Return the (x, y) coordinate for the center point of the cell that contains the specified text.  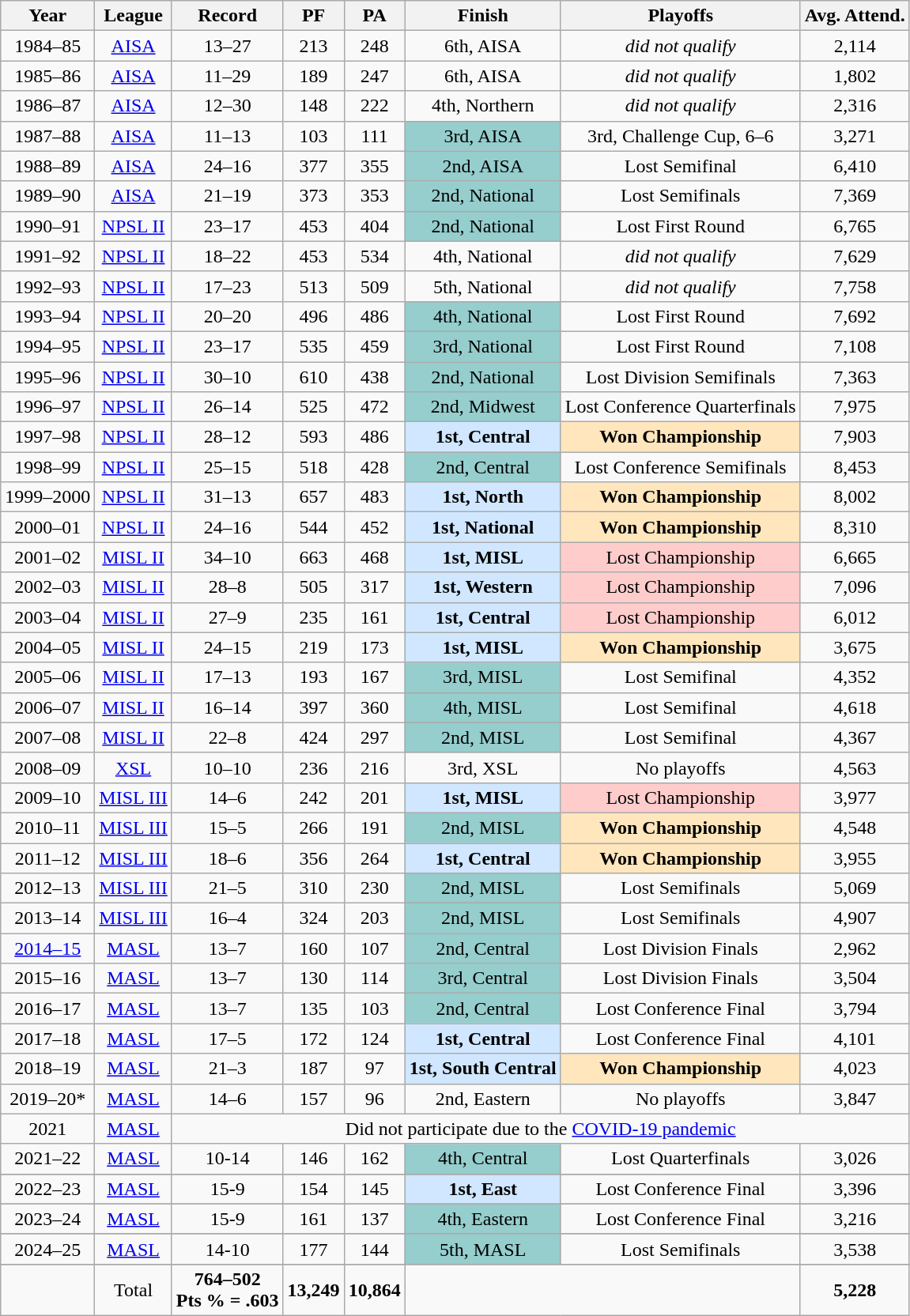
236 (313, 767)
14-10 (228, 1249)
PA (375, 16)
1996–97 (47, 407)
2002–03 (47, 587)
191 (375, 828)
1st, North (482, 497)
1985–86 (47, 76)
1994–95 (47, 346)
397 (313, 707)
1998–99 (47, 467)
7,363 (855, 377)
124 (375, 1039)
173 (375, 647)
17–13 (228, 677)
219 (313, 647)
10–10 (228, 767)
2015–16 (47, 979)
3rd, AISA (482, 136)
12–30 (228, 106)
114 (375, 979)
2021–22 (47, 1159)
22–8 (228, 737)
17–5 (228, 1039)
154 (313, 1189)
13,249 (313, 1290)
187 (313, 1069)
1991–92 (47, 256)
157 (313, 1099)
428 (375, 467)
7,108 (855, 346)
438 (375, 377)
6,012 (855, 617)
2013–14 (47, 918)
663 (313, 557)
Lost Conference Quarterfinals (680, 407)
764–502Pts % = .603 (228, 1290)
10-14 (228, 1159)
4,367 (855, 737)
544 (313, 527)
24–15 (228, 647)
264 (375, 858)
1999–2000 (47, 497)
2,114 (855, 46)
230 (375, 888)
3rd, Central (482, 979)
172 (313, 1039)
1st, National (482, 527)
297 (375, 737)
193 (313, 677)
2024–25 (47, 1249)
3rd, National (482, 346)
2nd, Midwest (482, 407)
2,962 (855, 948)
2011–12 (47, 858)
2005–06 (47, 677)
4,023 (855, 1069)
216 (375, 767)
483 (375, 497)
11–13 (228, 136)
7,629 (855, 256)
2009–10 (47, 798)
3,955 (855, 858)
7,369 (855, 196)
3,504 (855, 979)
201 (375, 798)
34–10 (228, 557)
97 (375, 1069)
4,548 (855, 828)
Year (47, 16)
2016–17 (47, 1009)
3,847 (855, 1099)
25–15 (228, 467)
Lost Conference Semifinals (680, 467)
96 (375, 1099)
203 (375, 918)
310 (313, 888)
610 (313, 377)
21–19 (228, 196)
20–20 (228, 316)
7,758 (855, 286)
3,977 (855, 798)
Finish (482, 16)
424 (313, 737)
3,538 (855, 1249)
Total (134, 1290)
167 (375, 677)
189 (313, 76)
3,794 (855, 1009)
6,765 (855, 226)
8,453 (855, 467)
2010–11 (47, 828)
213 (313, 46)
26–14 (228, 407)
3,026 (855, 1159)
148 (313, 106)
235 (313, 617)
2008–09 (47, 767)
373 (313, 196)
4,907 (855, 918)
472 (375, 407)
18–22 (228, 256)
505 (313, 587)
5,228 (855, 1290)
Lost Quarterfinals (680, 1159)
534 (375, 256)
2000–01 (47, 527)
468 (375, 557)
135 (313, 1009)
509 (375, 286)
2004–05 (47, 647)
League (134, 16)
4,618 (855, 707)
5th, MASL (482, 1249)
242 (313, 798)
317 (375, 587)
Playoffs (680, 16)
28–12 (228, 437)
1995–96 (47, 377)
18–6 (228, 858)
1st, East (482, 1189)
3,396 (855, 1189)
266 (313, 828)
1987–88 (47, 136)
1989–90 (47, 196)
162 (375, 1159)
593 (313, 437)
2006–07 (47, 707)
2003–04 (47, 617)
7,692 (855, 316)
247 (375, 76)
525 (313, 407)
Record (228, 16)
111 (375, 136)
4th, Eastern (482, 1219)
XSL (134, 767)
222 (375, 106)
459 (375, 346)
16–14 (228, 707)
4,352 (855, 677)
2007–08 (47, 737)
Did not participate due to the COVID-19 pandemic (541, 1129)
21–5 (228, 888)
31–13 (228, 497)
1990–91 (47, 226)
137 (375, 1219)
4,563 (855, 767)
13–27 (228, 46)
518 (313, 467)
3rd, XSL (482, 767)
5th, National (482, 286)
1984–85 (47, 46)
513 (313, 286)
452 (375, 527)
657 (313, 497)
160 (313, 948)
2,316 (855, 106)
PF (313, 16)
Lost Division Semifinals (680, 377)
2012–13 (47, 888)
17–23 (228, 286)
2018–19 (47, 1069)
324 (313, 918)
356 (313, 858)
377 (313, 166)
107 (375, 948)
27–9 (228, 617)
3,271 (855, 136)
1st, Western (482, 587)
355 (375, 166)
5,069 (855, 888)
Avg. Attend. (855, 16)
6,665 (855, 557)
2014–15 (47, 948)
1992–93 (47, 286)
2023–24 (47, 1219)
144 (375, 1249)
2022–23 (47, 1189)
1993–94 (47, 316)
535 (313, 346)
30–10 (228, 377)
2017–18 (47, 1039)
248 (375, 46)
353 (375, 196)
11–29 (228, 76)
404 (375, 226)
1997–98 (47, 437)
1986–87 (47, 106)
177 (313, 1249)
2021 (47, 1129)
360 (375, 707)
28–8 (228, 587)
4th, Northern (482, 106)
10,864 (375, 1290)
2019–20* (47, 1099)
3,216 (855, 1219)
4,101 (855, 1039)
1,802 (855, 76)
130 (313, 979)
7,903 (855, 437)
7,096 (855, 587)
15–5 (228, 828)
8,310 (855, 527)
4th, Central (482, 1159)
16–4 (228, 918)
8,002 (855, 497)
2001–02 (47, 557)
146 (313, 1159)
496 (313, 316)
3rd, MISL (482, 677)
1st, South Central (482, 1069)
2nd, Eastern (482, 1099)
1988–89 (47, 166)
6,410 (855, 166)
2nd, AISA (482, 166)
3,675 (855, 647)
3rd, Challenge Cup, 6–6 (680, 136)
4th, MISL (482, 707)
21–3 (228, 1069)
145 (375, 1189)
7,975 (855, 407)
